Determine the [x, y] coordinate at the center of the cell enclosing the given text.  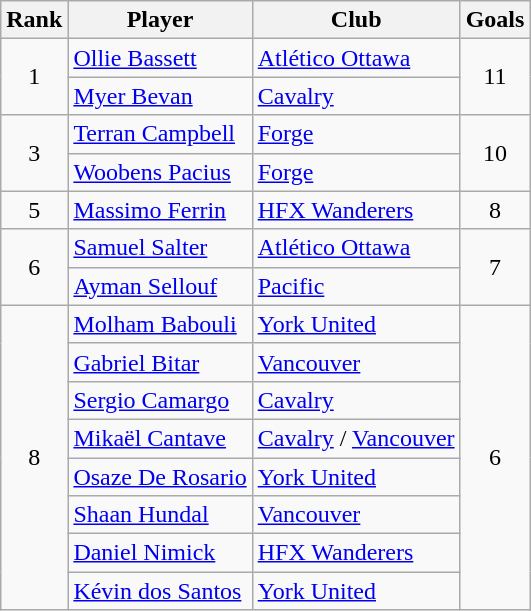
Terran Campbell [160, 134]
Cavalry / Vancouver [356, 438]
Player [160, 20]
Gabriel Bitar [160, 362]
3 [34, 153]
5 [34, 210]
Woobens Pacius [160, 172]
7 [495, 267]
Ollie Bassett [160, 58]
Kévin dos Santos [160, 591]
Myer Bevan [160, 96]
Pacific [356, 286]
Molham Babouli [160, 324]
Ayman Sellouf [160, 286]
1 [34, 77]
11 [495, 77]
Samuel Salter [160, 248]
10 [495, 153]
Sergio Camargo [160, 400]
Daniel Nimick [160, 553]
Club [356, 20]
Mikaël Cantave [160, 438]
Massimo Ferrin [160, 210]
Goals [495, 20]
Rank [34, 20]
Shaan Hundal [160, 515]
Osaze De Rosario [160, 477]
